Provide the [X, Y] coordinate of the cell's center where the given text is located.  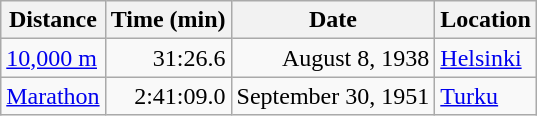
September 30, 1951 [333, 96]
Turku [486, 96]
2:41:09.0 [168, 96]
10,000 m [53, 58]
Helsinki [486, 58]
Time (min) [168, 20]
Location [486, 20]
Date [333, 20]
Distance [53, 20]
31:26.6 [168, 58]
August 8, 1938 [333, 58]
Marathon [53, 96]
